Determine the [x, y] coordinate at the center of the cell enclosing the given text.  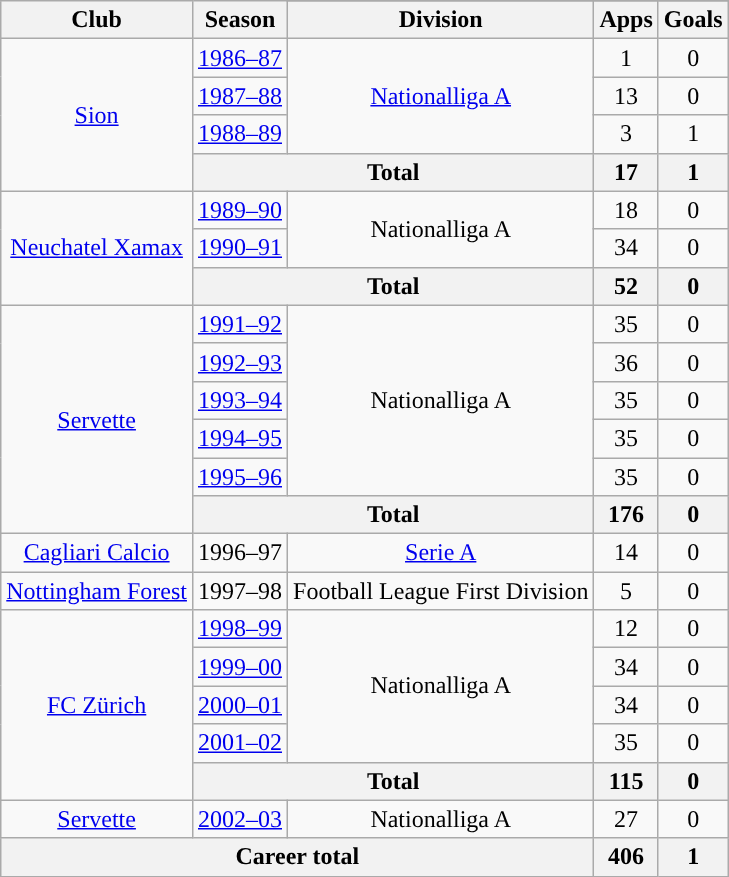
17 [626, 172]
Club [97, 20]
27 [626, 819]
1992–93 [240, 362]
Goals [693, 20]
2001–02 [240, 743]
1995–96 [240, 477]
406 [626, 857]
12 [626, 629]
Sion [97, 115]
36 [626, 362]
176 [626, 515]
13 [626, 96]
Apps [626, 20]
3 [626, 134]
1997–98 [240, 591]
18 [626, 210]
Division [441, 20]
Nottingham Forest [97, 591]
Season [240, 20]
52 [626, 286]
Career total [298, 857]
2002–03 [240, 819]
5 [626, 591]
1994–95 [240, 438]
14 [626, 553]
1991–92 [240, 324]
Serie A [441, 553]
1996–97 [240, 553]
Neuchatel Xamax [97, 248]
Cagliari Calcio [97, 553]
1986–87 [240, 58]
1998–99 [240, 629]
115 [626, 781]
1999–00 [240, 667]
FC Zürich [97, 705]
1988–89 [240, 134]
1993–94 [240, 400]
1990–91 [240, 248]
Football League First Division [441, 591]
1987–88 [240, 96]
1989–90 [240, 210]
2000–01 [240, 705]
